Extract the (X, Y) coordinate from the center of the cell holding the provided text.  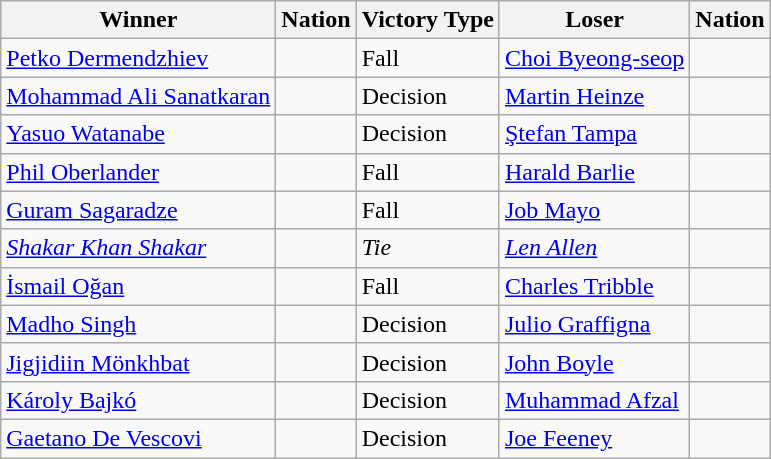
Choi Byeong-seop (594, 58)
İsmail Oğan (138, 286)
Phil Oberlander (138, 172)
Guram Sagaradze (138, 210)
John Boyle (594, 362)
Tie (428, 248)
Martin Heinze (594, 96)
Jigjidiin Mönkhbat (138, 362)
Harald Barlie (594, 172)
Yasuo Watanabe (138, 134)
Mohammad Ali Sanatkaran (138, 96)
Muhammad Afzal (594, 400)
Madho Singh (138, 324)
Gaetano De Vescovi (138, 438)
Job Mayo (594, 210)
Len Allen (594, 248)
Ştefan Tampa (594, 134)
Joe Feeney (594, 438)
Loser (594, 20)
Shakar Khan Shakar (138, 248)
Károly Bajkó (138, 400)
Charles Tribble (594, 286)
Victory Type (428, 20)
Julio Graffigna (594, 324)
Winner (138, 20)
Petko Dermendzhiev (138, 58)
